Extract the [x, y] coordinate from the center of the cell holding the provided text.  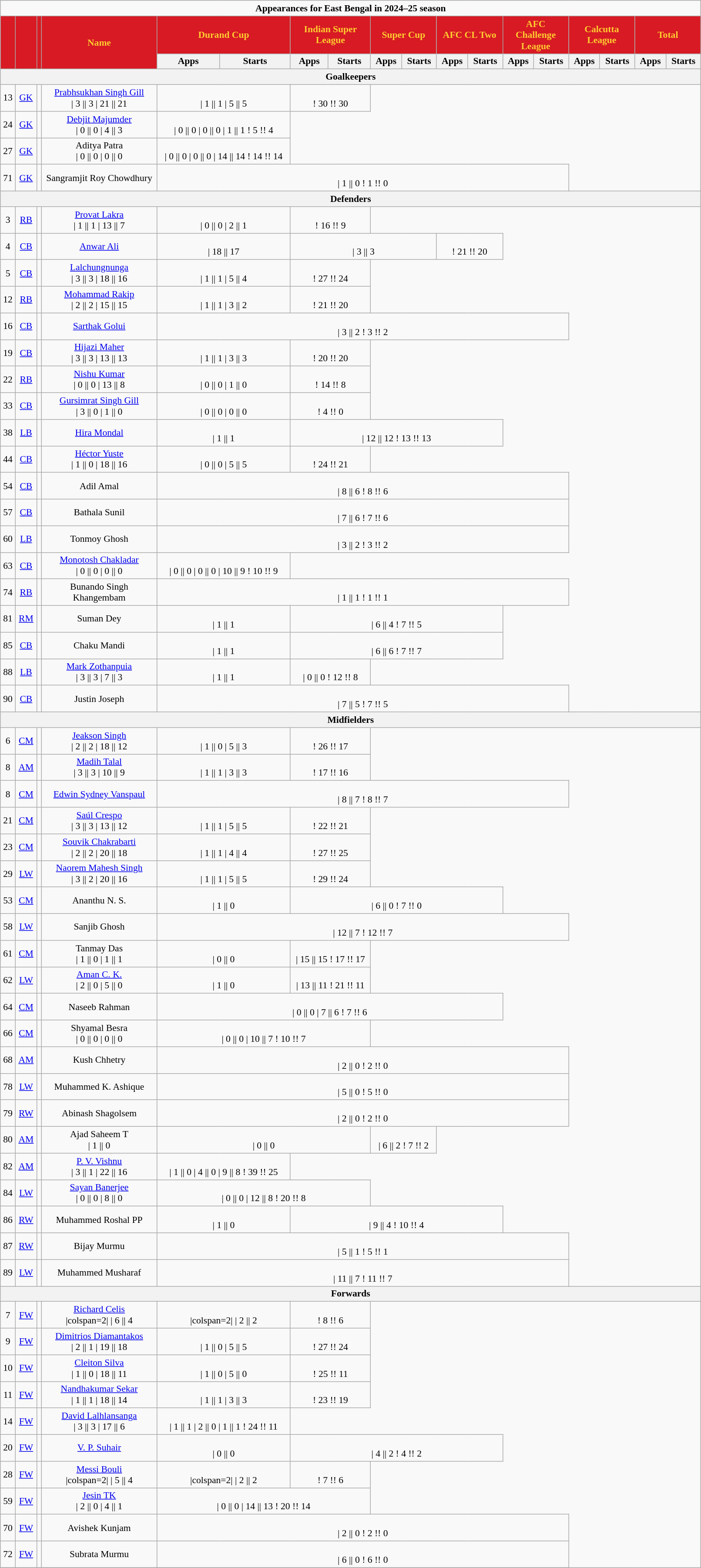
90 [8, 699]
| 8 || 7 ! 8 !! 7 [363, 794]
| 12 || 7 ! 12 !! 7 [363, 927]
Anwar Ali [99, 246]
Forwards [351, 1294]
81 [8, 619]
54 [8, 486]
Aman C. K.| 2 || 0 | 5 || 0 [99, 980]
| 5 || 1 ! 5 !! 1 [363, 1246]
| 1 || 1 ! 1 !! 1 [363, 593]
| 1 || 1 | 3 || 2 [224, 299]
10 [8, 1368]
70 [8, 1528]
AFC Challenge League [536, 35]
| 12 || 12 ! 13 !! 13 [396, 433]
14 [8, 1421]
Hira Mondal [99, 433]
Midfielders [351, 720]
Kush Chhetry [99, 1060]
! 20 !! 20 [330, 353]
Calcutta League [602, 35]
Suman Dey [99, 619]
Edwin Sydney Vanspaul [99, 794]
| 1 || 1 | 5 || 4 [224, 273]
60 [8, 539]
38 [8, 433]
5 [8, 273]
| 6 || 0 ! 6 !! 0 [363, 1555]
89 [8, 1273]
Subrata Murmu [99, 1555]
80 [8, 1140]
| 4 || 2 ! 4 !! 2 [396, 1448]
Tonmoy Ghosh [99, 539]
Messi Bouli|colspan=2| | 5 || 4 [99, 1474]
Ajad Saheem T| 1 || 0 [99, 1140]
! 27 !! 25 [330, 847]
Souvik Chakrabarti| 2 || 2 | 20 || 18 [99, 847]
61 [8, 954]
72 [8, 1555]
Gursimrat Singh Gill| 3 || 0 | 1 || 0 [99, 406]
Mark Zothanpuia| 3 || 3 | 7 || 3 [99, 672]
! 17 !! 16 [330, 768]
RM [26, 619]
Adil Amal [99, 486]
74 [8, 593]
| 0 || 0 | 0 || 0 | 10 || 9 ! 10 !! 9 [224, 566]
84 [8, 1193]
16 [8, 326]
| 7 || 5 ! 7 !! 5 [363, 699]
4 [8, 246]
| 5 || 0 ! 5 !! 0 [363, 1086]
Indian Super League [330, 35]
| 6 || 4 ! 7 !! 5 [396, 619]
| 11 || 7 ! 11 !! 7 [363, 1273]
P. V. Vishnu| 3 || 1 | 22 || 16 [99, 1166]
63 [8, 566]
Mohammad Rakip| 2 || 2 | 15 || 15 [99, 299]
Hijazi Maher| 3 || 3 | 13 || 13 [99, 353]
29 [8, 874]
| 1 || 1 | 4 || 4 [224, 847]
Provat Lakra| 1 || 1 | 13 || 7 [99, 220]
| 0 || 0 | 1 || 0 [224, 379]
| 0 || 0 | 7 || 6 ! 7 !! 6 [330, 1007]
| 0 || 0 | 12 || 8 ! 20 !! 8 [264, 1193]
Sangramjit Roy Chowdhury [99, 178]
21 [8, 821]
28 [8, 1474]
Dimitrios Diamantakos| 2 || 1 | 19 || 18 [99, 1341]
| 0 || 0 | 5 || 5 [224, 460]
| 1 || 0 ! 1 !! 0 [363, 178]
| 8 || 6 ! 8 !! 6 [363, 486]
68 [8, 1060]
| 6 || 2 ! 7 !! 2 [403, 1140]
3 [8, 220]
85 [8, 646]
| 0 || 0 | 10 || 7 ! 10 !! 7 [264, 1033]
Naorem Mahesh Singh| 3 || 2 | 20 || 16 [99, 874]
Aditya Patra| 0 || 0 | 0 || 0 [99, 151]
Muhammed K. Ashique [99, 1086]
| 0 || 0 | 0 || 0 | 14 || 14 ! 14 !! 14 [224, 151]
64 [8, 1007]
Durand Cup [224, 35]
! 24 !! 21 [330, 460]
| 3 || 3 [363, 246]
| 7 || 6 ! 7 !! 6 [363, 513]
Total [668, 35]
Avishek Kunjam [99, 1528]
| 1 || 0 | 5 || 5 [224, 1341]
! 25 !! 11 [330, 1368]
Richard Celis|colspan=2| | 6 || 4 [99, 1315]
Ananthu N. S. [99, 901]
87 [8, 1246]
6 [8, 741]
Bathala Sunil [99, 513]
Chaku Mandi [99, 646]
Defenders [351, 199]
11 [8, 1394]
| 0 || 0 | 14 || 13 ! 20 !! 14 [264, 1501]
Shyamal Besra| 0 || 0 | 0 || 0 [99, 1033]
| 6 || 0 ! 7 !! 0 [396, 901]
58 [8, 927]
23 [8, 847]
53 [8, 901]
! 22 !! 21 [330, 821]
| 15 || 15 ! 17 !! 17 [330, 954]
Cleiton Silva| 1 || 0 | 18 || 11 [99, 1368]
V. P. Suhair [99, 1448]
| 9 || 4 ! 10 !! 4 [396, 1219]
88 [8, 672]
86 [8, 1219]
Nishu Kumar| 0 || 0 | 13 || 8 [99, 379]
62 [8, 980]
Sayan Banerjee| 0 || 0 | 8 || 0 [99, 1193]
33 [8, 406]
! 23 !! 19 [330, 1394]
! 8 !! 6 [330, 1315]
Prabhsukhan Singh Gill| 3 || 3 | 21 || 21 [99, 98]
Héctor Yuste| 1 || 0 | 18 || 16 [99, 460]
Name [99, 43]
AFC CL Two [470, 35]
9 [8, 1341]
| 13 || 11 ! 21 !! 11 [330, 980]
19 [8, 353]
Naseeb Rahman [99, 1007]
Debjit Majumder| 0 || 0 | 4 || 3 [99, 124]
| 1 || 1 | 2 || 0 | 1 || 1 ! 24 !! 11 [224, 1421]
! 30 !! 30 [330, 98]
66 [8, 1033]
Goalkeepers [351, 77]
Bijay Murmu [99, 1246]
Tanmay Das| 1 || 0 | 1 || 1 [99, 954]
7 [8, 1315]
Muhammed Roshal PP [99, 1219]
Abinash Shagolsem [99, 1113]
! 29 !! 24 [330, 874]
| 1 || 0 | 4 || 0 | 9 || 8 ! 39 !! 25 [224, 1166]
| 1 || 0 | 5 || 3 [224, 741]
Bunando Singh Khangembam [99, 593]
59 [8, 1501]
Saúl Crespo| 3 || 3 | 13 || 12 [99, 821]
! 26 !! 17 [330, 741]
Appearances for East Bengal in 2024–25 season [351, 8]
79 [8, 1113]
David Lalhlansanga| 3 || 3 | 17 || 6 [99, 1421]
| 6 || 6 ! 7 !! 7 [396, 646]
Sarthak Golui [99, 326]
Super Cup [403, 35]
57 [8, 513]
! 4 !! 0 [330, 406]
Sanjib Ghosh [99, 927]
20 [8, 1448]
! 16 !! 9 [330, 220]
! 7 !! 6 [330, 1474]
Lalchungnunga| 3 || 3 | 18 || 16 [99, 273]
13 [8, 98]
Jeakson Singh| 2 || 2 | 18 || 12 [99, 741]
78 [8, 1086]
Monotosh Chakladar| 0 || 0 | 0 || 0 [99, 566]
24 [8, 124]
| 18 || 17 [224, 246]
! 14 !! 8 [330, 379]
| 1 || 0 | 5 || 0 [224, 1368]
44 [8, 460]
71 [8, 178]
12 [8, 299]
Madih Talal| 3 || 3 | 10 || 9 [99, 768]
| 0 || 0 ! 12 !! 8 [330, 672]
| 0 || 0 | 0 || 0 [224, 406]
Justin Joseph [99, 699]
| 0 || 0 | 0 || 0 | 1 || 1 ! 5 !! 4 [224, 124]
82 [8, 1166]
Muhammed Musharaf [99, 1273]
27 [8, 151]
Nandhakumar Sekar| 1 || 1 | 18 || 14 [99, 1394]
22 [8, 379]
Jesin TK| 2 || 0 | 4 || 1 [99, 1501]
| 0 || 0 | 2 || 1 [224, 220]
